Extract the [x, y] coordinate from the center of the cell holding the provided text.  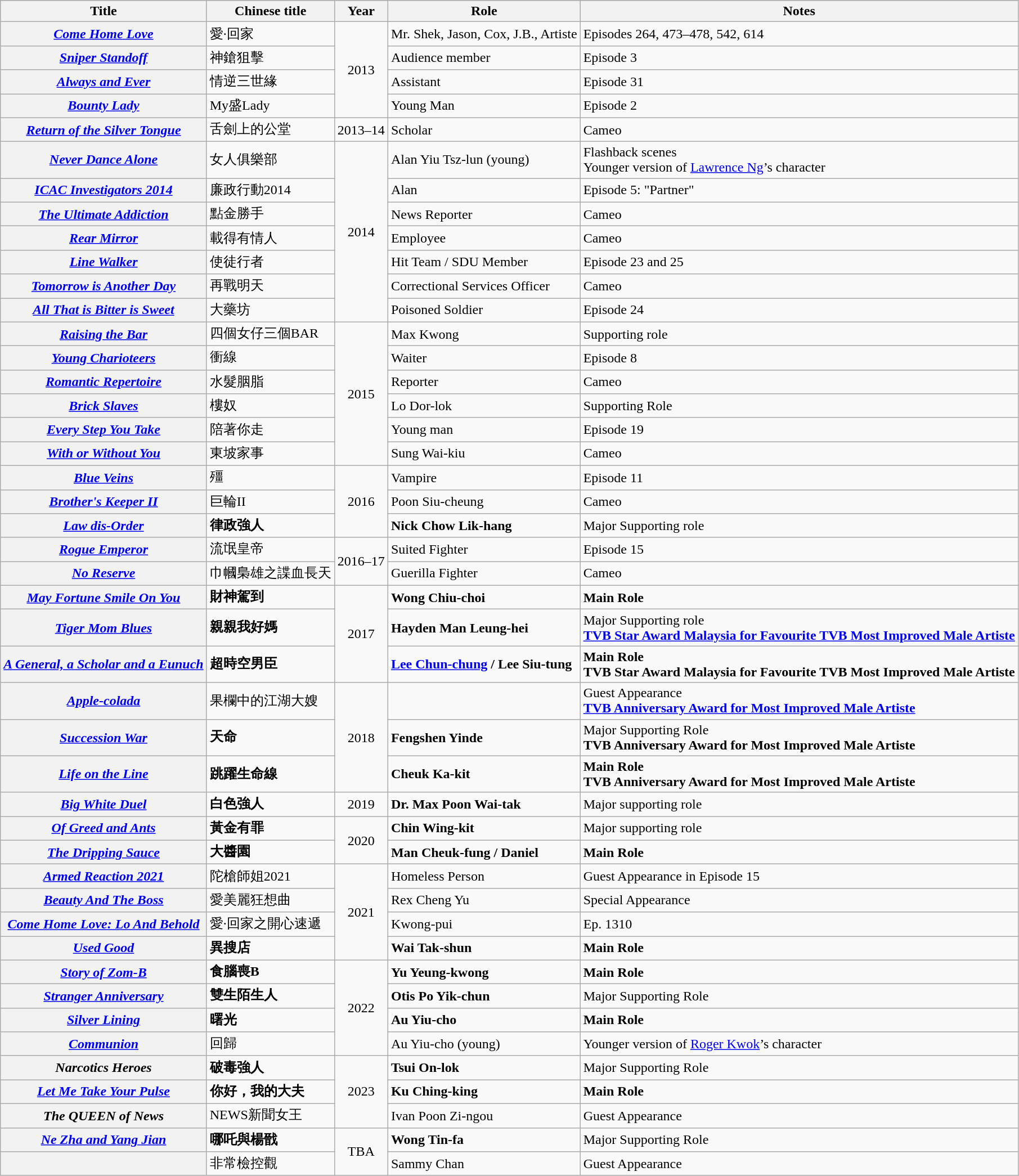
Every Step You Take [104, 430]
Come Home Love: Lo And Behold [104, 924]
Law dis-Order [104, 526]
Big White Duel [104, 805]
Episodes 264, 473–478, 542, 614 [799, 34]
The Ultimate Addiction [104, 214]
Guest Appearance in Episode 15 [799, 877]
2016 [361, 501]
愛·回家之開心速遞 [270, 924]
Flashback scenesYounger version of Lawrence Ng’s character [799, 160]
Stranger Anniversary [104, 996]
Ivan Poon Zi-ngou [484, 1115]
Scholar [484, 129]
Sung Wai-kiu [484, 454]
曙光 [270, 1020]
神鎗狙擊 [270, 57]
Otis Po Yik-chun [484, 996]
Episode 3 [799, 57]
Major Supporting role [799, 526]
Au Yiu-cho (young) [484, 1044]
Guest Appearance TVB Anniversary Award for Most Improved Male Artiste [799, 701]
Hit Team / SDU Member [484, 262]
Bounty Lady [104, 106]
雙生陌生人 [270, 996]
Sniper Standoff [104, 57]
Life on the Line [104, 774]
Come Home Love [104, 34]
巾幗梟雄之諜血長天 [270, 574]
Waiter [484, 358]
Rear Mirror [104, 239]
TBA [361, 1151]
Role [484, 11]
Guerilla Fighter [484, 574]
廉政行動2014 [270, 190]
Notes [799, 11]
Brick Slaves [104, 406]
Special Appearance [799, 900]
Armed Reaction 2021 [104, 877]
Suited Fighter [484, 549]
東坡家事 [270, 454]
Dr. Max Poon Wai-tak [484, 805]
律政強人 [270, 526]
Young man [484, 430]
2019 [361, 805]
大藥坊 [270, 311]
Poisoned Soldier [484, 311]
Title [104, 11]
2013–14 [361, 129]
Brother's Keeper II [104, 502]
Vampire [484, 477]
2015 [361, 394]
Sammy Chan [484, 1164]
非常檢控觀 [270, 1164]
NEWS新聞女王 [270, 1115]
Rogue Emperor [104, 549]
衝線 [270, 358]
四個女仔三個BAR [270, 334]
Story of Zom-B [104, 972]
再戰明天 [270, 286]
May Fortune Smile On You [104, 598]
Tsui On-lok [484, 1068]
Ku Ching-king [484, 1092]
Main Role TVB Star Award Malaysia for Favourite TVB Most Improved Male Artiste [799, 664]
Mr. Shek, Jason, Cox, J.B., Artiste [484, 34]
2017 [361, 634]
Man Cheuk-fung / Daniel [484, 852]
Major Supporting role TVB Star Award Malaysia for Favourite TVB Most Improved Male Artiste [799, 628]
Correctional Services Officer [484, 286]
Return of the Silver Tongue [104, 129]
Poon Siu-cheung [484, 502]
大醬園 [270, 852]
Assistant [484, 82]
流氓皇帝 [270, 549]
愛美麗狂想曲 [270, 900]
With or Without You [104, 454]
白色強人 [270, 805]
Episode 24 [799, 311]
Episode 15 [799, 549]
黃金有罪 [270, 828]
超時空男臣 [270, 664]
哪吒與楊戩 [270, 1140]
Supporting Role [799, 406]
2014 [361, 232]
食腦喪B [270, 972]
Of Greed and Ants [104, 828]
Never Dance Alone [104, 160]
你好，我的大夫 [270, 1092]
Homeless Person [484, 877]
使徒行者 [270, 262]
Always and Ever [104, 82]
Rex Cheng Yu [484, 900]
樓奴 [270, 406]
Beauty And The Boss [104, 900]
女人俱樂部 [270, 160]
Audience member [484, 57]
Lo Dor-lok [484, 406]
Episode 5: "Partner" [799, 190]
Episode 19 [799, 430]
Major Supporting Role TVB Anniversary Award for Most Improved Male Artiste [799, 737]
Young Charioteers [104, 358]
Ep. 1310 [799, 924]
ICAC Investigators 2014 [104, 190]
All That is Bitter is Sweet [104, 311]
Hayden Man Leung-hei [484, 628]
Succession War [104, 737]
Used Good [104, 949]
Let Me Take Your Pulse [104, 1092]
2018 [361, 737]
回歸 [270, 1044]
Yu Yeung-kwong [484, 972]
財神駕到 [270, 598]
愛·回家 [270, 34]
跳躍生命線 [270, 774]
Reporter [484, 381]
水髮胭脂 [270, 381]
Alan Yiu Tsz-lun (young) [484, 160]
Silver Lining [104, 1020]
2022 [361, 1008]
2021 [361, 912]
Younger version of Roger Kwok’s character [799, 1044]
Alan [484, 190]
Tiger Mom Blues [104, 628]
Episode 11 [799, 477]
陀槍師姐2021 [270, 877]
Supporting role [799, 334]
Au Yiu-cho [484, 1020]
陪著你走 [270, 430]
Young Man [484, 106]
Line Walker [104, 262]
親親我好媽 [270, 628]
殭 [270, 477]
The QUEEN of News [104, 1115]
Main Role TVB Anniversary Award for Most Improved Male Artiste [799, 774]
Episode 23 and 25 [799, 262]
Cheuk Ka-kit [484, 774]
Nick Chow Lik-hang [484, 526]
情逆三世緣 [270, 82]
Episode 31 [799, 82]
Lee Chun-chung / Lee Siu-tung [484, 664]
Wong Chiu-choi [484, 598]
舌劍上的公堂 [270, 129]
Tomorrow is Another Day [104, 286]
異搜店 [270, 949]
Kwong-pui [484, 924]
Fengshen Yinde [484, 737]
Employee [484, 239]
巨輪II [270, 502]
Apple-colada [104, 701]
Max Kwong [484, 334]
2023 [361, 1092]
Blue Veins [104, 477]
載得有情人 [270, 239]
Raising the Bar [104, 334]
Year [361, 11]
Communion [104, 1044]
No Reserve [104, 574]
2020 [361, 841]
A General, a Scholar and a Eunuch [104, 664]
My盛Lady [270, 106]
Chinese title [270, 11]
Episode 8 [799, 358]
破毒強人 [270, 1068]
Episode 2 [799, 106]
2016–17 [361, 562]
News Reporter [484, 214]
Chin Wing-kit [484, 828]
Narcotics Heroes [104, 1068]
Ne Zha and Yang Jian [104, 1140]
果欄中的江湖大嫂 [270, 701]
Romantic Repertoire [104, 381]
天命 [270, 737]
The Dripping Sauce [104, 852]
Wai Tak-shun [484, 949]
Wong Tin-fa [484, 1140]
2013 [361, 70]
點金勝手 [270, 214]
